Search for the cell housing the specified text and yield its [x, y] center coordinate. 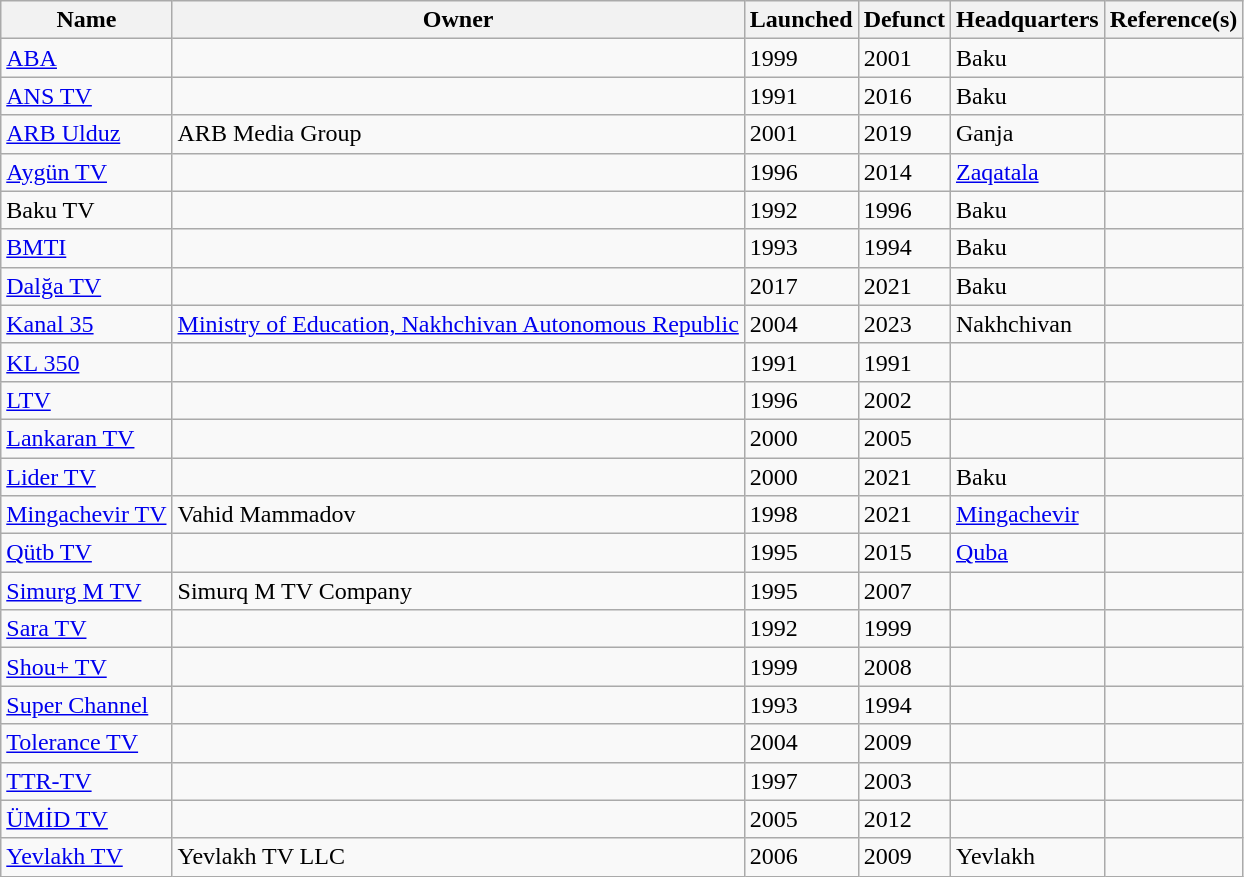
Super Channel [86, 705]
Ministry of Education, Nakhchivan Autonomous Republic [458, 324]
2019 [904, 134]
Vahid Mammadov [458, 515]
Launched [801, 20]
Yevlakh [1027, 857]
ARB Media Group [458, 134]
TTR-TV [86, 781]
Tolerance TV [86, 743]
Headquarters [1027, 20]
2023 [904, 324]
ÜMİD TV [86, 819]
Lankaran TV [86, 438]
ABA [86, 58]
2014 [904, 172]
Ganja [1027, 134]
Nakhchivan [1027, 324]
2017 [801, 286]
Reference(s) [1174, 20]
2006 [801, 857]
2015 [904, 553]
Name [86, 20]
LTV [86, 400]
1998 [801, 515]
ARB Ulduz [86, 134]
Yevlakh TV [86, 857]
2008 [904, 667]
Mingachevir [1027, 515]
Simurg M TV [86, 591]
KL 350 [86, 362]
2016 [904, 96]
Dalğa TV [86, 286]
Zaqatala [1027, 172]
Lider TV [86, 477]
Owner [458, 20]
2002 [904, 400]
Qütb TV [86, 553]
2012 [904, 819]
Aygün TV [86, 172]
2003 [904, 781]
Mingachevir TV [86, 515]
Sara TV [86, 629]
Kanal 35 [86, 324]
Baku TV [86, 210]
Quba [1027, 553]
Yevlakh TV LLC [458, 857]
Shou+ TV [86, 667]
BMTI [86, 248]
2007 [904, 591]
1997 [801, 781]
Defunct [904, 20]
Simurq M TV Company [458, 591]
ANS TV [86, 96]
